Determine the [X, Y] coordinate at the center of the cell enclosing the given text.  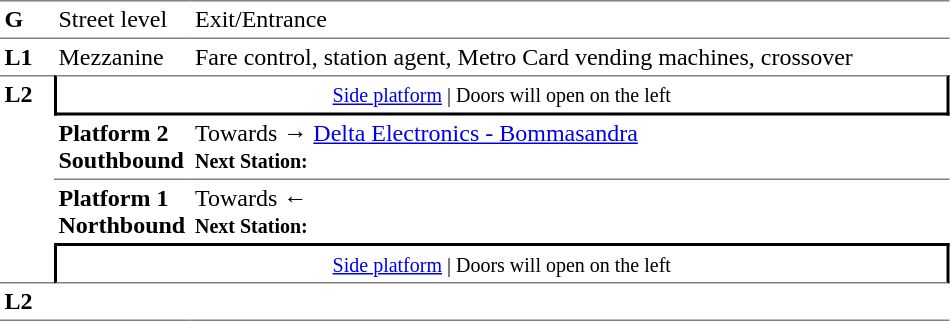
Fare control, station agent, Metro Card vending machines, crossover [570, 57]
Street level [122, 20]
Platform 2Southbound [122, 148]
L2 [27, 179]
Towards → Delta Electronics - BommasandraNext Station: [570, 148]
Towards ← Next Station: [570, 212]
L1 [27, 57]
Exit/Entrance [570, 20]
Platform 1Northbound [122, 212]
Mezzanine [122, 57]
G [27, 20]
